Determine the [X, Y] coordinate at the center of the cell enclosing the given text.  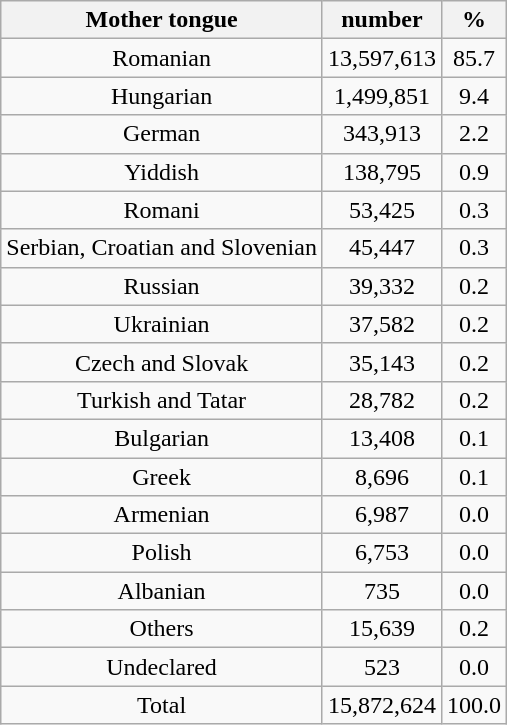
35,143 [382, 362]
Hungarian [162, 96]
13,408 [382, 438]
138,795 [382, 172]
number [382, 20]
53,425 [382, 210]
Greek [162, 477]
6,753 [382, 553]
Polish [162, 553]
37,582 [382, 324]
1,499,851 [382, 96]
Armenian [162, 515]
Albanian [162, 591]
Bulgarian [162, 438]
Czech and Slovak [162, 362]
15,639 [382, 629]
Russian [162, 286]
85.7 [474, 58]
8,696 [382, 477]
28,782 [382, 400]
Undeclared [162, 667]
Others [162, 629]
Ukrainian [162, 324]
39,332 [382, 286]
13,597,613 [382, 58]
Mother tongue [162, 20]
523 [382, 667]
9.4 [474, 96]
735 [382, 591]
45,447 [382, 248]
Serbian, Croatian and Slovenian [162, 248]
Romanian [162, 58]
0.9 [474, 172]
6,987 [382, 515]
15,872,624 [382, 705]
2.2 [474, 134]
Yiddish [162, 172]
German [162, 134]
100.0 [474, 705]
% [474, 20]
343,913 [382, 134]
Turkish and Tatar [162, 400]
Romani [162, 210]
Total [162, 705]
